Return [x, y] of the center of cell containing provided text 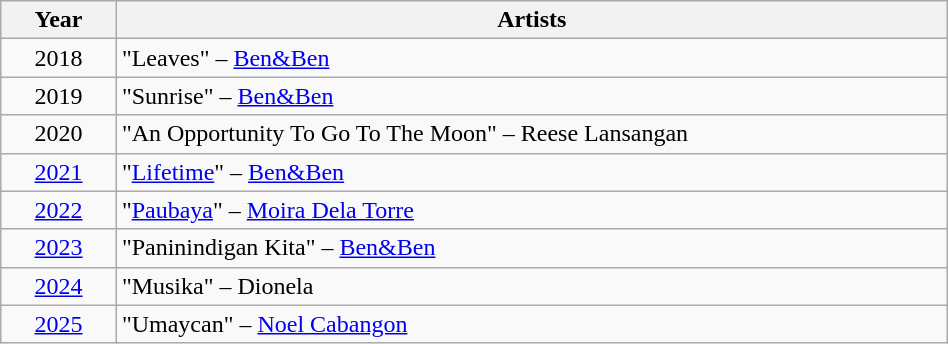
"Umaycan" – Noel Cabangon [532, 324]
"Sunrise" – Ben&Ben [532, 96]
"Lifetime" – Ben&Ben [532, 172]
2018 [59, 58]
2019 [59, 96]
"Paninindigan Kita" – Ben&Ben [532, 248]
"An Opportunity To Go To The Moon" – Reese Lansangan [532, 134]
Artists [532, 20]
2021 [59, 172]
2024 [59, 286]
2020 [59, 134]
"Leaves" – Ben&Ben [532, 58]
"Musika" – Dionela [532, 286]
2022 [59, 210]
2025 [59, 324]
2023 [59, 248]
Year [59, 20]
"Paubaya" – Moira Dela Torre [532, 210]
